Find where the given text appears and provide that cell's center as [x, y] coordinate. 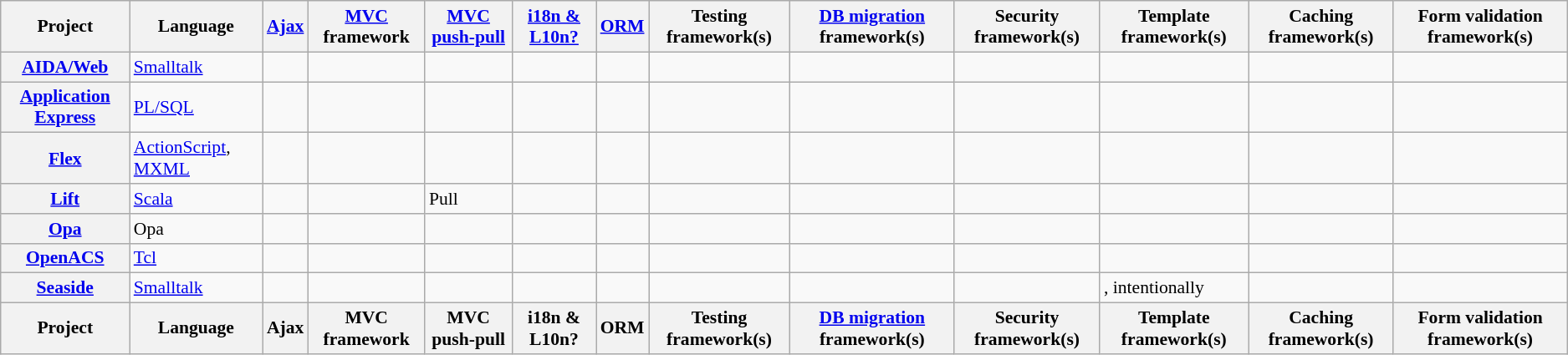
Scala [196, 199]
OpenACS [65, 258]
Lift [65, 199]
Seaside [65, 288]
, intentionally [1174, 288]
AIDA/Web [65, 67]
Application Express [65, 107]
ActionScript, MXML [196, 159]
Flex [65, 159]
Tcl [196, 258]
PL/SQL [196, 107]
Pull [468, 199]
